From the cell containing the given text, extract its center point as (x, y) coordinate. 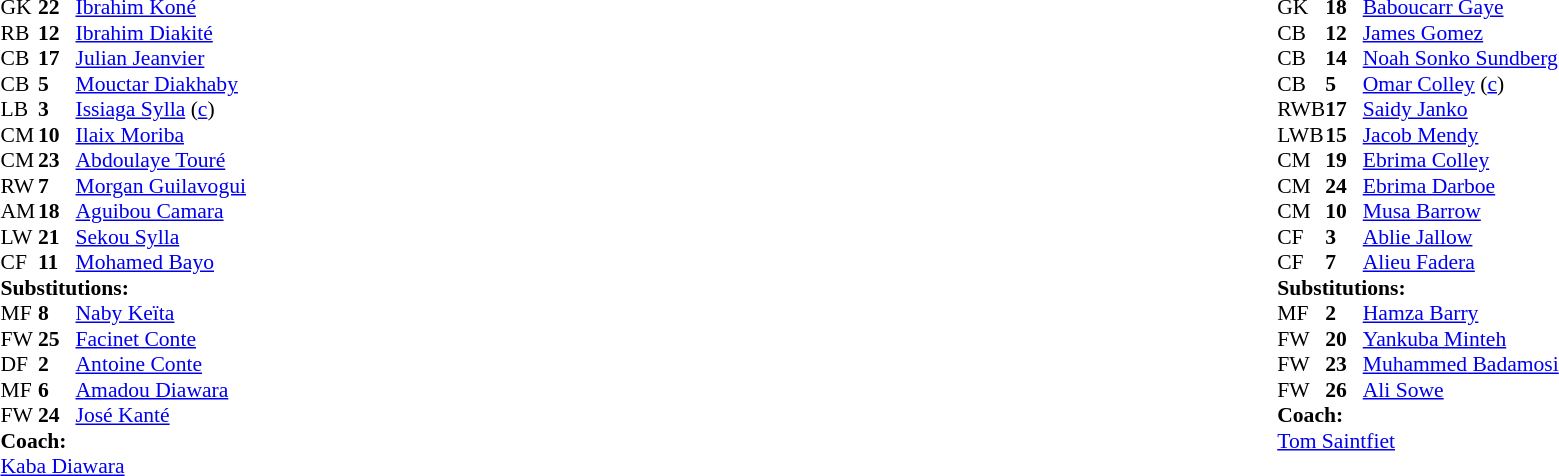
19 (1344, 161)
Ebrima Darboe (1461, 186)
Aguibou Camara (161, 211)
Amadou Diawara (161, 390)
14 (1344, 59)
Ali Sowe (1461, 390)
Ablie Jallow (1461, 237)
RWB (1301, 109)
Ibrahim Diakité (161, 33)
Issiaga Sylla (c) (161, 109)
RB (19, 33)
11 (57, 263)
Musa Barrow (1461, 211)
6 (57, 390)
Omar Colley (c) (1461, 84)
Ilaix Moriba (161, 135)
25 (57, 339)
26 (1344, 390)
Noah Sonko Sundberg (1461, 59)
Mouctar Diakhaby (161, 84)
Tom Saintfiet (1418, 441)
Muhammed Badamosi (1461, 365)
8 (57, 313)
Yankuba Minteh (1461, 339)
RW (19, 186)
21 (57, 237)
LW (19, 237)
20 (1344, 339)
Antoine Conte (161, 365)
Abdoulaye Touré (161, 161)
Julian Jeanvier (161, 59)
Alieu Fadera (1461, 263)
DF (19, 365)
Jacob Mendy (1461, 135)
Morgan Guilavogui (161, 186)
15 (1344, 135)
Sekou Sylla (161, 237)
James Gomez (1461, 33)
Ebrima Colley (1461, 161)
LB (19, 109)
18 (57, 211)
Naby Keïta (161, 313)
LWB (1301, 135)
José Kanté (161, 415)
Mohamed Bayo (161, 263)
AM (19, 211)
Saidy Janko (1461, 109)
Facinet Conte (161, 339)
Hamza Barry (1461, 313)
